Capture the cell that displays the provided text and extract its (X, Y) central coordinate. 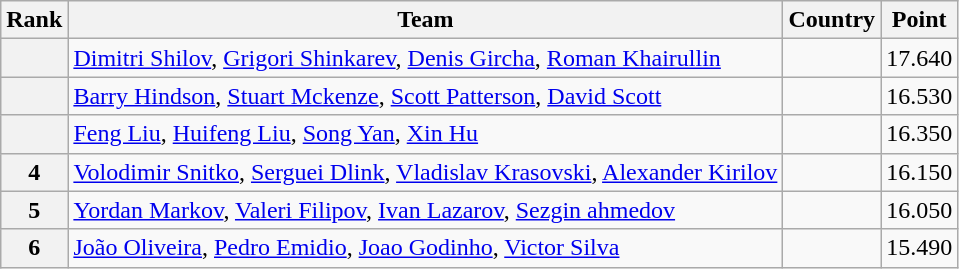
5 (34, 210)
Dimitri Shilov, Grigori Shinkarev, Denis Gircha, Roman Khairullin (426, 58)
Point (920, 20)
4 (34, 172)
15.490 (920, 248)
Team (426, 20)
Feng Liu, Huifeng Liu, Song Yan, Xin Hu (426, 134)
17.640 (920, 58)
João Oliveira, Pedro Emidio, Joao Godinho, Victor Silva (426, 248)
16.150 (920, 172)
Country (832, 20)
Rank (34, 20)
Barry Hindson, Stuart Mckenze, Scott Patterson, David Scott (426, 96)
16.530 (920, 96)
16.350 (920, 134)
16.050 (920, 210)
Volodimir Snitko, Serguei Dlink, Vladislav Krasovski, Alexander Kirilov (426, 172)
6 (34, 248)
Yordan Markov, Valeri Filipov, Ivan Lazarov, Sezgin ahmedov (426, 210)
